Provide the (x, y) coordinate of the cell's center where the given text is located.  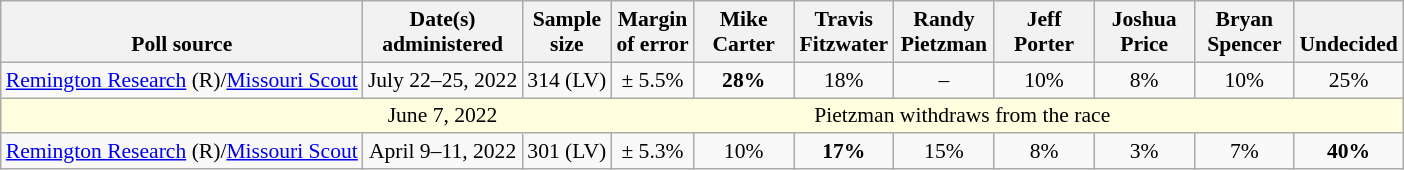
TravisFitzwater (844, 32)
Undecided (1348, 32)
Marginof error (652, 32)
18% (844, 80)
± 5.3% (652, 152)
– (944, 80)
3% (1144, 152)
Date(s)administered (442, 32)
BryanSpencer (1244, 32)
JoshuaPrice (1144, 32)
314 (LV) (566, 80)
July 22–25, 2022 (442, 80)
Poll source (182, 32)
Samplesize (566, 32)
RandyPietzman (944, 32)
JeffPorter (1044, 32)
± 5.5% (652, 80)
301 (LV) (566, 152)
Pietzman withdraws from the race (962, 116)
MikeCarter (744, 32)
15% (944, 152)
April 9–11, 2022 (442, 152)
28% (744, 80)
17% (844, 152)
June 7, 2022 (442, 116)
7% (1244, 152)
25% (1348, 80)
40% (1348, 152)
